Provide the [X, Y] coordinate of the cell's center where the given text is located.  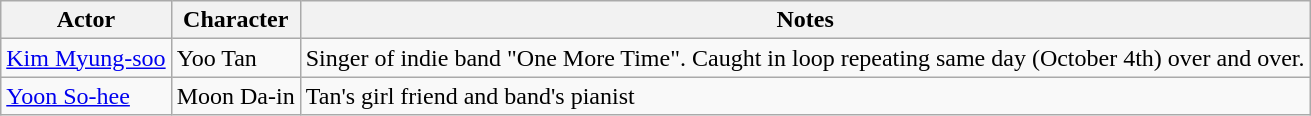
Yoo Tan [236, 58]
Tan's girl friend and band's pianist [805, 96]
Singer of indie band "One More Time". Caught in loop repeating same day (October 4th) over and over. [805, 58]
Character [236, 20]
Moon Da-in [236, 96]
Notes [805, 20]
Yoon So-hee [86, 96]
Kim Myung-soo [86, 58]
Actor [86, 20]
